Detect which cell encompasses the target text, then output its (x, y) center coordinate. 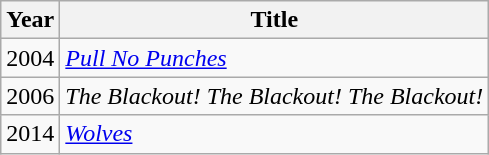
Year (30, 20)
2006 (30, 96)
Title (274, 20)
Pull No Punches (274, 58)
2004 (30, 58)
Wolves (274, 134)
2014 (30, 134)
The Blackout! The Blackout! The Blackout! (274, 96)
